Pinpoint the cell where the given text exists, returning its (x, y) midpoint coordinate. 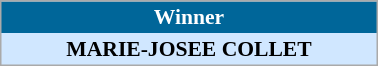
MARIE-JOSEE COLLET (189, 49)
Winner (189, 17)
